Identify which cell holds the provided text, then report its [X, Y] central coordinate. 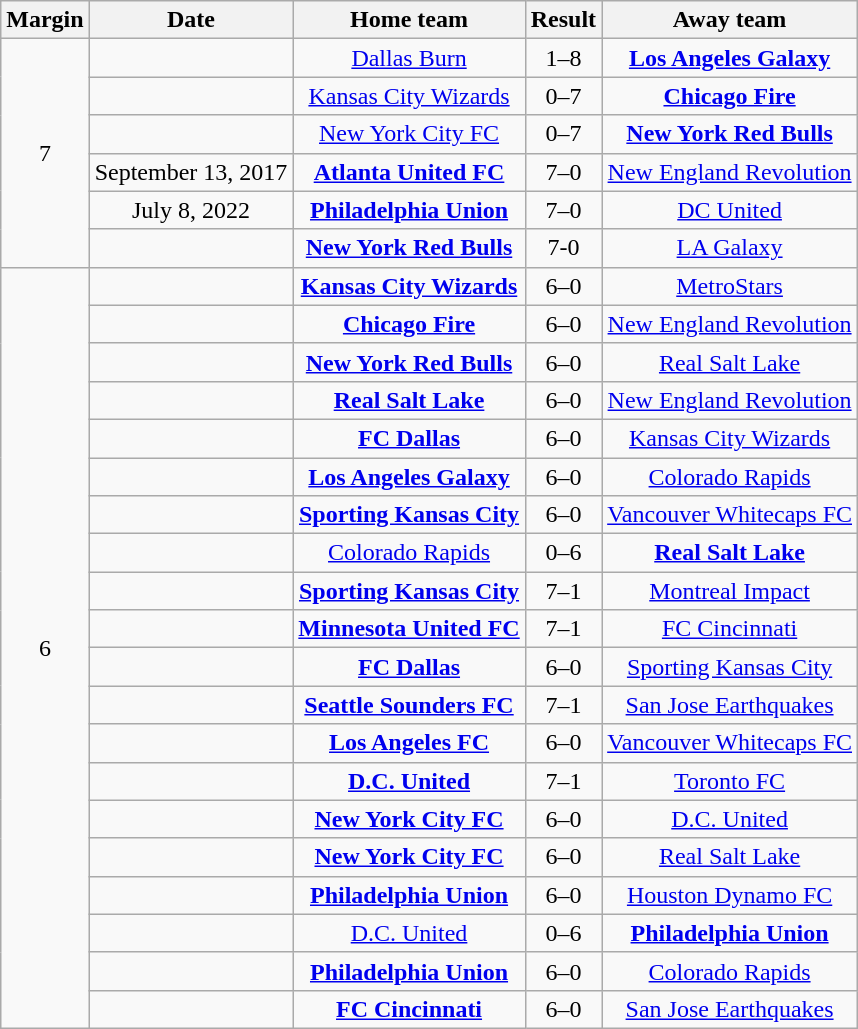
Home team [409, 20]
Seattle Sounders FC [409, 705]
DC United [730, 210]
Los Angeles FC [409, 743]
LA Galaxy [730, 248]
Montreal Impact [730, 591]
Toronto FC [730, 781]
7 [45, 153]
Minnesota United FC [409, 629]
Away team [730, 20]
7-0 [563, 248]
Houston Dynamo FC [730, 895]
Atlanta United FC [409, 172]
Margin [45, 20]
Dallas Burn [409, 58]
1–8 [563, 58]
September 13, 2017 [191, 172]
Date [191, 20]
MetroStars [730, 286]
July 8, 2022 [191, 210]
Result [563, 20]
6 [45, 648]
